Provide the [x, y] coordinate of the cell's center where the given text is located.  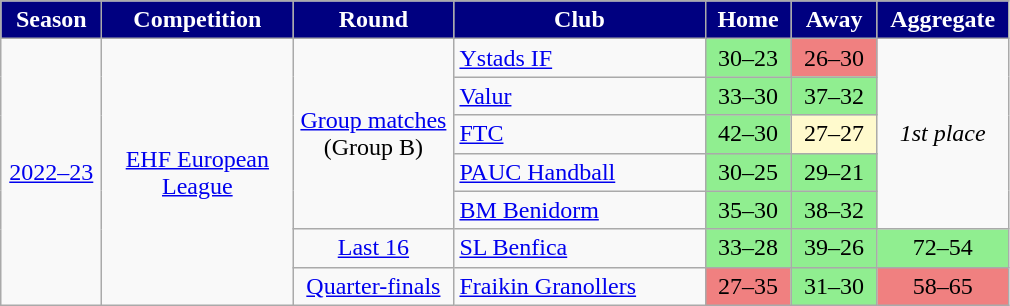
33–30 [748, 96]
27–27 [834, 134]
Last 16 [374, 248]
Home [748, 20]
72–54 [942, 248]
1st place [942, 134]
PAUC Handball [580, 172]
26–30 [834, 58]
Season [52, 20]
39–26 [834, 248]
Fraikin Granollers [580, 286]
37–32 [834, 96]
30–25 [748, 172]
EHF European League [198, 172]
Valur [580, 96]
58–65 [942, 286]
Round [374, 20]
Quarter-finals [374, 286]
SL Benfica [580, 248]
42–30 [748, 134]
38–32 [834, 210]
35–30 [748, 210]
30–23 [748, 58]
FTC [580, 134]
BM Benidorm [580, 210]
Aggregate [942, 20]
33–28 [748, 248]
Competition [198, 20]
27–35 [748, 286]
29–21 [834, 172]
Away [834, 20]
31–30 [834, 286]
Ystads IF [580, 58]
Group matches (Group B) [374, 134]
Club [580, 20]
2022–23 [52, 172]
